Provide the (x, y) coordinate of the cell's center where the given text is located.  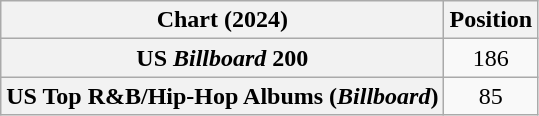
US Billboard 200 (222, 58)
85 (491, 96)
Chart (2024) (222, 20)
186 (491, 58)
US Top R&B/Hip-Hop Albums (Billboard) (222, 96)
Position (491, 20)
